Determine the (X, Y) coordinate at the center of the cell enclosing the given text.  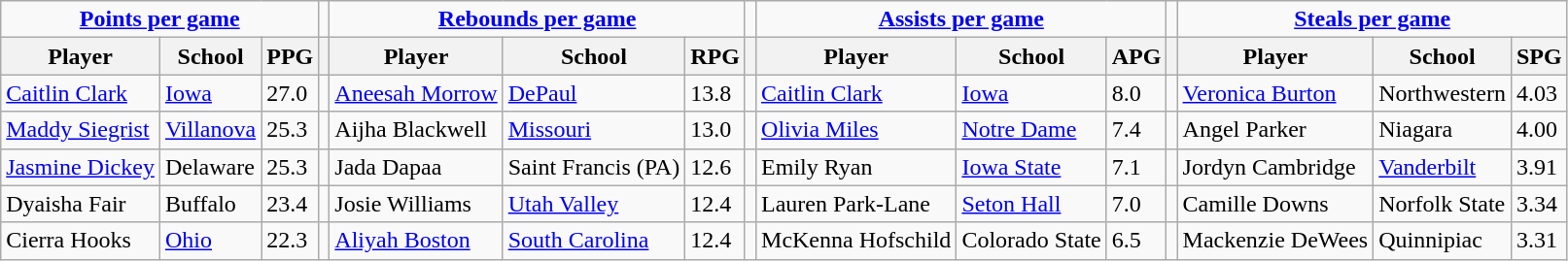
8.0 (1136, 93)
7.0 (1136, 204)
13.0 (715, 130)
27.0 (290, 93)
Dyaisha Fair (81, 204)
Lauren Park-Lane (856, 204)
3.34 (1539, 204)
APG (1136, 56)
Assists per game (961, 19)
Veronica Burton (1275, 93)
6.5 (1136, 241)
Rebounds per game (538, 19)
Jordyn Cambridge (1275, 167)
13.8 (715, 93)
DePaul (594, 93)
22.3 (290, 241)
Seton Hall (1031, 204)
Utah Valley (594, 204)
Jada Dapaa (416, 167)
RPG (715, 56)
Jasmine Dickey (81, 167)
Aliyah Boston (416, 241)
PPG (290, 56)
Mackenzie DeWees (1275, 241)
Camille Downs (1275, 204)
3.31 (1539, 241)
Villanova (210, 130)
Angel Parker (1275, 130)
SPG (1539, 56)
Niagara (1443, 130)
Aneesah Morrow (416, 93)
Buffalo (210, 204)
Maddy Siegrist (81, 130)
Vanderbilt (1443, 167)
McKenna Hofschild (856, 241)
Quinnipiac (1443, 241)
4.00 (1539, 130)
Delaware (210, 167)
Cierra Hooks (81, 241)
Points per game (159, 19)
Ohio (210, 241)
Aijha Blackwell (416, 130)
Northwestern (1443, 93)
3.91 (1539, 167)
Emily Ryan (856, 167)
Norfolk State (1443, 204)
7.1 (1136, 167)
Saint Francis (PA) (594, 167)
South Carolina (594, 241)
12.6 (715, 167)
Missouri (594, 130)
Iowa State (1031, 167)
Colorado State (1031, 241)
Notre Dame (1031, 130)
Josie Williams (416, 204)
4.03 (1539, 93)
23.4 (290, 204)
7.4 (1136, 130)
Olivia Miles (856, 130)
Steals per game (1373, 19)
